Pinpoint the cell where the given text exists, returning its (X, Y) midpoint coordinate. 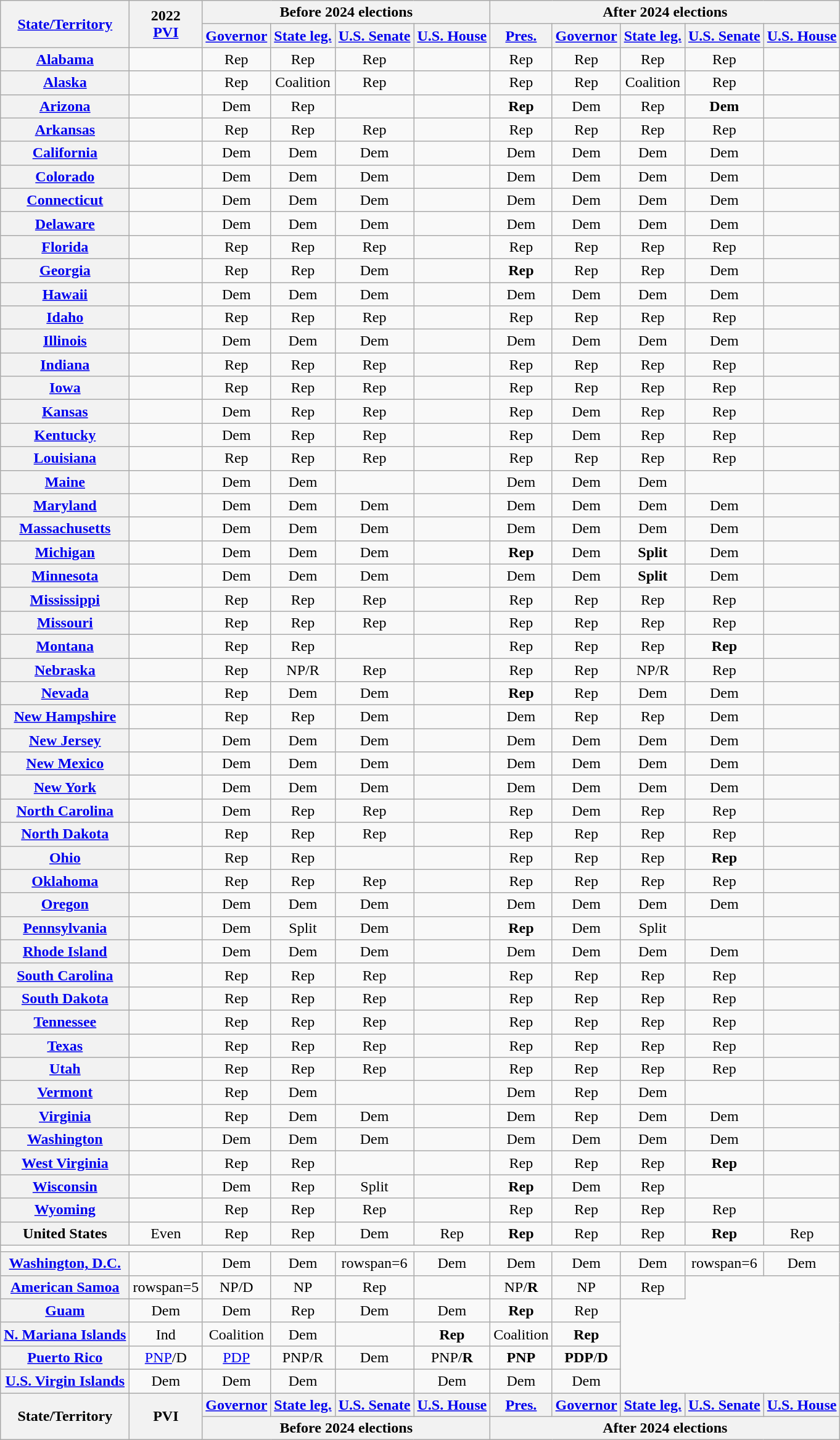
Wyoming (65, 1210)
NP/D (237, 1287)
Maryland (65, 505)
New York (65, 787)
Pennsylvania (65, 928)
West Virginia (65, 1163)
American Samoa (65, 1287)
Massachusetts (65, 529)
Puerto Rico (65, 1357)
South Carolina (65, 975)
South Dakota (65, 998)
PVI (166, 1417)
Utah (65, 1069)
Washington, D.C. (65, 1264)
North Dakota (65, 834)
Illinois (65, 341)
Arkansas (65, 130)
Indiana (65, 365)
Hawaii (65, 294)
Vermont (65, 1093)
PDP/D (586, 1357)
Minnesota (65, 576)
New Mexico (65, 764)
N. Mariana Islands (65, 1334)
Idaho (65, 318)
North Carolina (65, 811)
Even (166, 1233)
PNP/D (166, 1357)
Wisconsin (65, 1186)
Ind (166, 1334)
Nevada (65, 693)
Texas (65, 1046)
2022PVI (166, 24)
Georgia (65, 270)
Oregon (65, 904)
Ohio (65, 858)
Arizona (65, 106)
Missouri (65, 623)
Washington (65, 1140)
PNP (521, 1357)
Oklahoma (65, 881)
Alaska (65, 83)
Alabama (65, 59)
Maine (65, 482)
U.S. Virgin Islands (65, 1381)
Michigan (65, 552)
New Hampshire (65, 717)
Mississippi (65, 599)
California (65, 153)
Virginia (65, 1116)
United States (65, 1233)
Rhode Island (65, 951)
Nebraska (65, 669)
PDP (237, 1357)
Florida (65, 247)
New Jersey (65, 740)
Kansas (65, 412)
Tennessee (65, 1022)
Kentucky (65, 435)
Delaware (65, 223)
Colorado (65, 176)
Guam (65, 1310)
Montana (65, 646)
rowspan=5 (166, 1287)
Iowa (65, 388)
Louisiana (65, 458)
Connecticut (65, 200)
